For the text-containing cell, return its midpoint in (x, y) coordinate format. 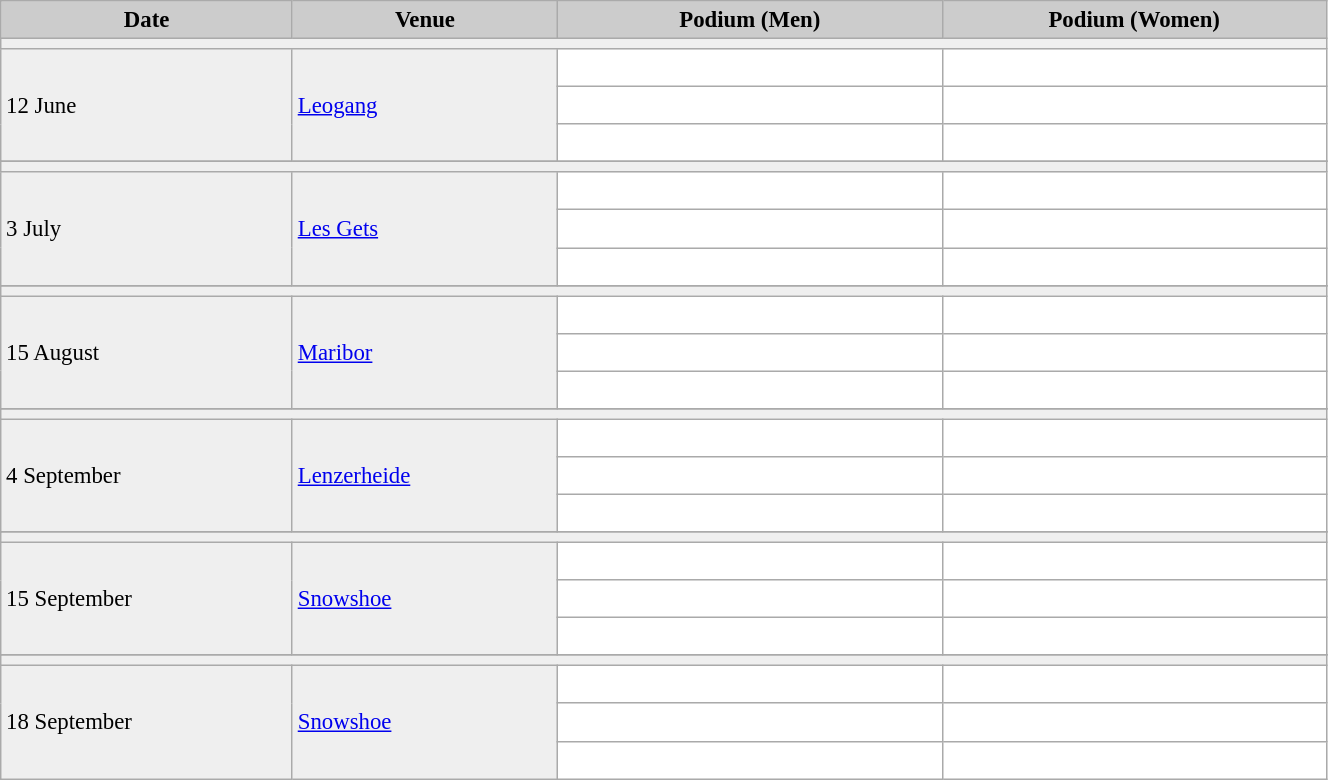
3 July (147, 228)
15 August (147, 352)
Venue (424, 20)
18 September (147, 722)
12 June (147, 106)
Les Gets (424, 228)
Podium (Men) (750, 20)
Maribor (424, 352)
Leogang (424, 106)
Lenzerheide (424, 476)
4 September (147, 476)
Date (147, 20)
Podium (Women) (1134, 20)
15 September (147, 600)
